Identify which cell holds the provided text, then report its [x, y] central coordinate. 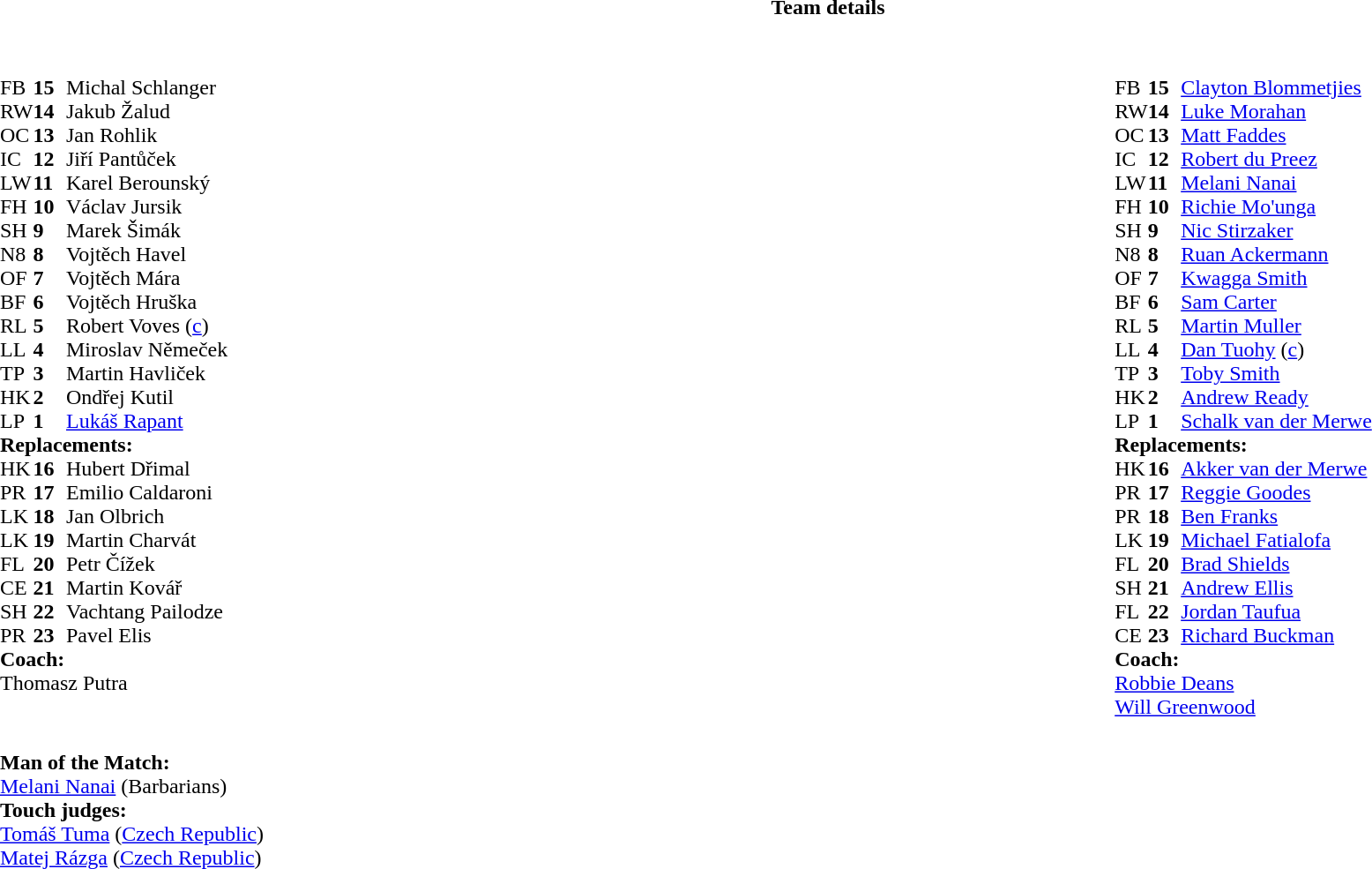
Matt Faddes [1277, 136]
Nic Stirzaker [1277, 231]
Toby Smith [1277, 374]
Karel Berounský [146, 184]
Vojtěch Havel [146, 254]
Kwagga Smith [1277, 279]
Michael Fatialofa [1277, 540]
Ruan Ackermann [1277, 254]
Petr Čížek [146, 565]
Vojtěch Hruška [146, 302]
Ondřej Kutil [146, 397]
Ben Franks [1277, 517]
Andrew Ready [1277, 397]
Schalk van der Merwe [1277, 422]
Martin Charvát [146, 540]
Vojtěch Mára [146, 279]
Václav Jursik [146, 206]
Lukáš Rapant [146, 422]
Luke Morahan [1277, 111]
Andrew Ellis [1277, 588]
Marek Šimák [146, 231]
Jan Rohlik [146, 136]
Pavel Elis [146, 635]
Jordan Taufua [1277, 612]
Martin Kovář [146, 588]
Hubert Dřimal [146, 469]
Robert du Preez [1277, 159]
Thomasz Putra [114, 683]
Clayton Blommetjies [1277, 88]
Sam Carter [1277, 302]
Miroslav Němeček [146, 349]
Robbie Deans Will Greenwood [1243, 695]
Reggie Goodes [1277, 492]
Michal Schlanger [146, 88]
Jakub Žalud [146, 111]
Brad Shields [1277, 565]
Richard Buckman [1277, 635]
Dan Tuohy (c) [1277, 349]
Richie Mo'unga [1277, 206]
Emilio Caldaroni [146, 492]
Martin Havliček [146, 374]
Jiří Pantůček [146, 159]
Martin Muller [1277, 326]
Melani Nanai [1277, 184]
Vachtang Pailodze [146, 612]
Akker van der Merwe [1277, 469]
Jan Olbrich [146, 517]
Robert Voves (c) [146, 326]
